Output the (X, Y) coordinate of the center of the cell containing the given text.  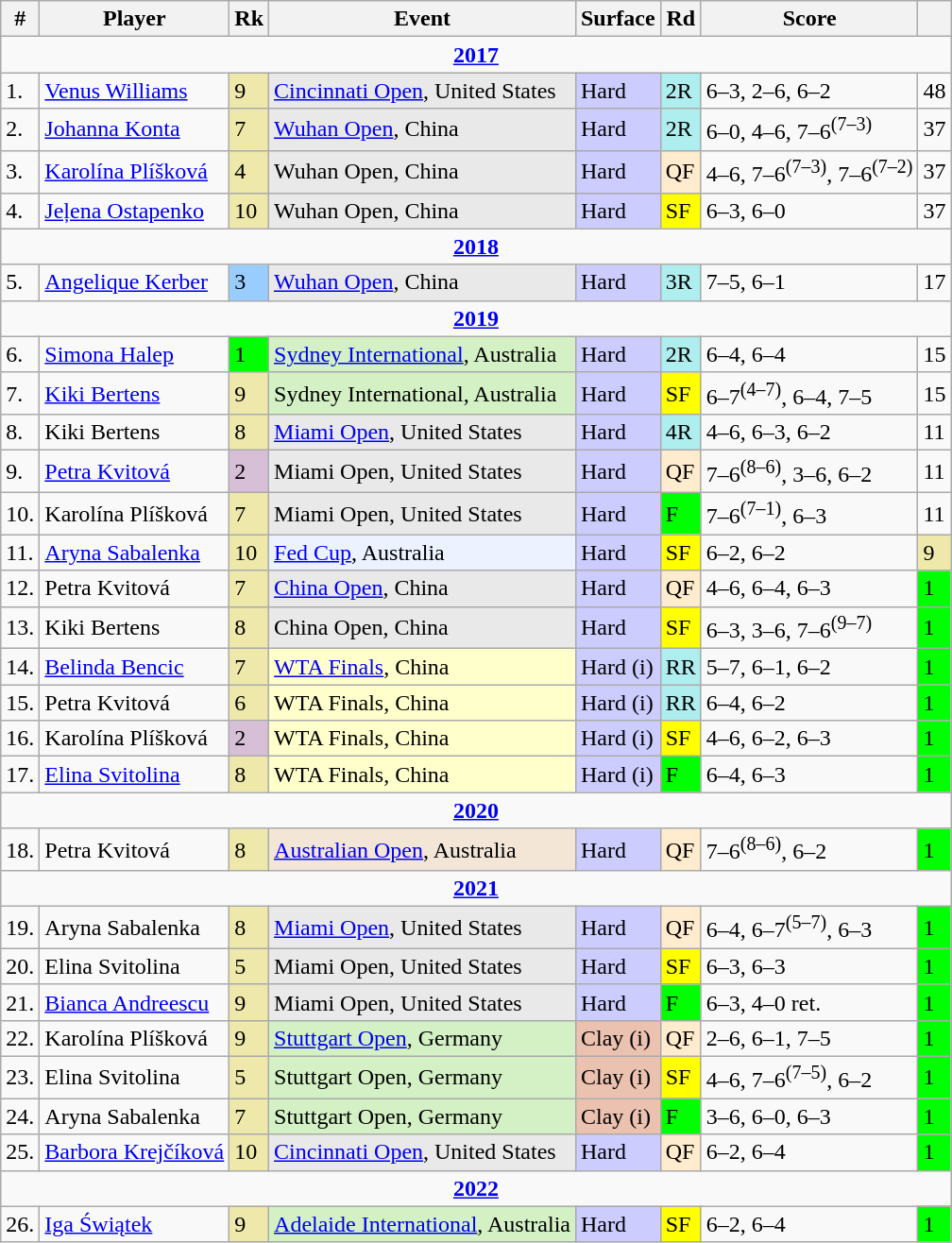
6–7(4–7), 6–4, 7–5 (809, 393)
Surface (618, 19)
4–6, 6–3, 6–2 (809, 433)
2017 (476, 55)
Venus Williams (134, 91)
25. (21, 1152)
21. (21, 1002)
6–3, 4–0 ret. (809, 1002)
23. (21, 1077)
6 (249, 703)
5–7, 6–1, 6–2 (809, 667)
2020 (476, 810)
2–6, 6–1, 7–5 (809, 1038)
4 (249, 172)
6. (21, 354)
7–6(7–1), 6–3 (809, 514)
Event (423, 19)
4. (21, 211)
2022 (476, 1188)
7–6(8–6), 6–2 (809, 850)
6–4, 6–7(5–7), 6–3 (809, 928)
Rk (249, 19)
5. (21, 282)
6–3, 2–6, 6–2 (809, 91)
24. (21, 1116)
Belinda Bencic (134, 667)
10. (21, 514)
3–6, 6–0, 6–3 (809, 1116)
2018 (476, 247)
48 (935, 91)
12. (21, 588)
Adelaide International, Australia (423, 1224)
18. (21, 850)
3 (249, 282)
4–6, 6–4, 6–3 (809, 588)
7. (21, 393)
Fed Cup, Australia (423, 553)
7–6(8–6), 3–6, 6–2 (809, 472)
17 (935, 282)
16. (21, 739)
2019 (476, 318)
26. (21, 1224)
9. (21, 472)
3R (680, 282)
Johanna Konta (134, 130)
Australian Open, Australia (423, 850)
6–3, 6–0 (809, 211)
4–6, 6–2, 6–3 (809, 739)
Bianca Andreescu (134, 1002)
6–4, 6–3 (809, 775)
1. (21, 91)
4–6, 7–6(7–5), 6–2 (809, 1077)
Jeļena Ostapenko (134, 211)
6–3, 6–3 (809, 966)
6–2, 6–2 (809, 553)
7–5, 6–1 (809, 282)
3. (21, 172)
4–6, 7–6(7–3), 7–6(7–2) (809, 172)
Simona Halep (134, 354)
2021 (476, 889)
6–0, 4–6, 7–6(7–3) (809, 130)
Player (134, 19)
14. (21, 667)
6–3, 3–6, 7–6(9–7) (809, 627)
6–4, 6–4 (809, 354)
2. (21, 130)
22. (21, 1038)
19. (21, 928)
Rd (680, 19)
Barbora Krejčíková (134, 1152)
15. (21, 703)
6–4, 6–2 (809, 703)
11. (21, 553)
20. (21, 966)
Score (809, 19)
Angelique Kerber (134, 282)
4R (680, 433)
# (21, 19)
Iga Świątek (134, 1224)
8. (21, 433)
13. (21, 627)
17. (21, 775)
